Find where the given text appears and provide that cell's center as [X, Y] coordinate. 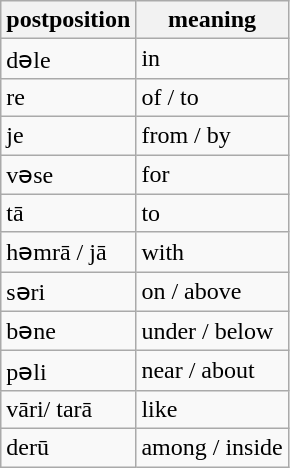
meaning [212, 20]
dəle [68, 59]
with [212, 252]
səri [68, 292]
like [212, 409]
on / above [212, 292]
near / about [212, 371]
under / below [212, 331]
among / inside [212, 447]
of / to [212, 97]
for [212, 174]
in [212, 59]
pəli [68, 371]
derū [68, 447]
həmrā / jā [68, 252]
postposition [68, 20]
bəne [68, 331]
from / by [212, 135]
je [68, 135]
vāri/ tarā [68, 409]
re [68, 97]
vəse [68, 174]
to [212, 213]
tā [68, 213]
